For the text-containing cell, return its midpoint in (x, y) coordinate format. 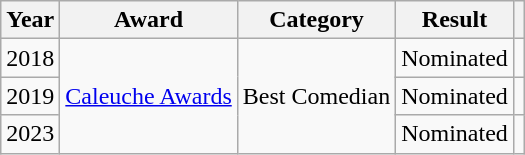
Award (148, 20)
2023 (30, 134)
Year (30, 20)
Best Comedian (316, 96)
2019 (30, 96)
Result (455, 20)
2018 (30, 58)
Caleuche Awards (148, 96)
Category (316, 20)
